Find where the given text appears and provide that cell's center as [X, Y] coordinate. 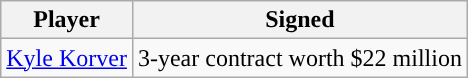
Player [67, 20]
3-year contract worth $22 million [300, 58]
Kyle Korver [67, 58]
Signed [300, 20]
